Return [x, y] of the center of cell containing provided text 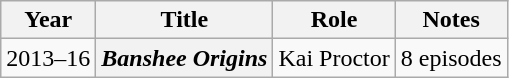
Kai Proctor [334, 58]
Notes [451, 20]
2013–16 [48, 58]
Year [48, 20]
8 episodes [451, 58]
Banshee Origins [184, 58]
Role [334, 20]
Title [184, 20]
